Output the [x, y] coordinate of the center of the cell containing the given text.  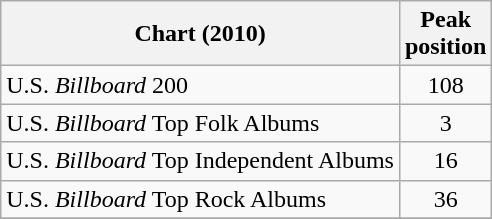
Chart (2010) [200, 34]
U.S. Billboard Top Folk Albums [200, 123]
U.S. Billboard Top Rock Albums [200, 199]
16 [445, 161]
Peakposition [445, 34]
3 [445, 123]
U.S. Billboard 200 [200, 85]
36 [445, 199]
U.S. Billboard Top Independent Albums [200, 161]
108 [445, 85]
